Return the [x, y] coordinate for the center point of the cell that contains the specified text.  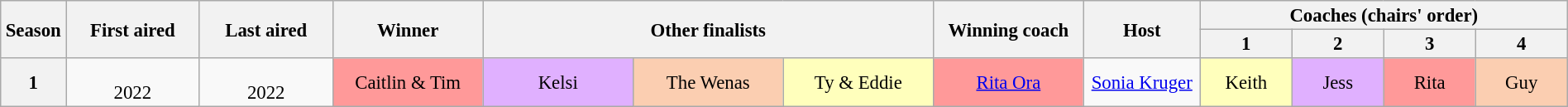
4 [1522, 45]
Caitlin & Tim [408, 83]
Ty & Eddie [858, 83]
Coaches (chairs' order) [1384, 15]
The Wenas [708, 83]
Kelsi [558, 83]
Other finalists [708, 30]
Winning coach [1009, 30]
Jess [1338, 83]
Host [1141, 30]
Last aired [266, 30]
First aired [132, 30]
Rita Ora [1009, 83]
3 [1429, 45]
Winner [408, 30]
Guy [1522, 83]
Season [33, 30]
Keith [1245, 83]
Rita [1429, 83]
Sonia Kruger [1141, 83]
2 [1338, 45]
